Output the [x, y] coordinate of the center of the cell containing the given text.  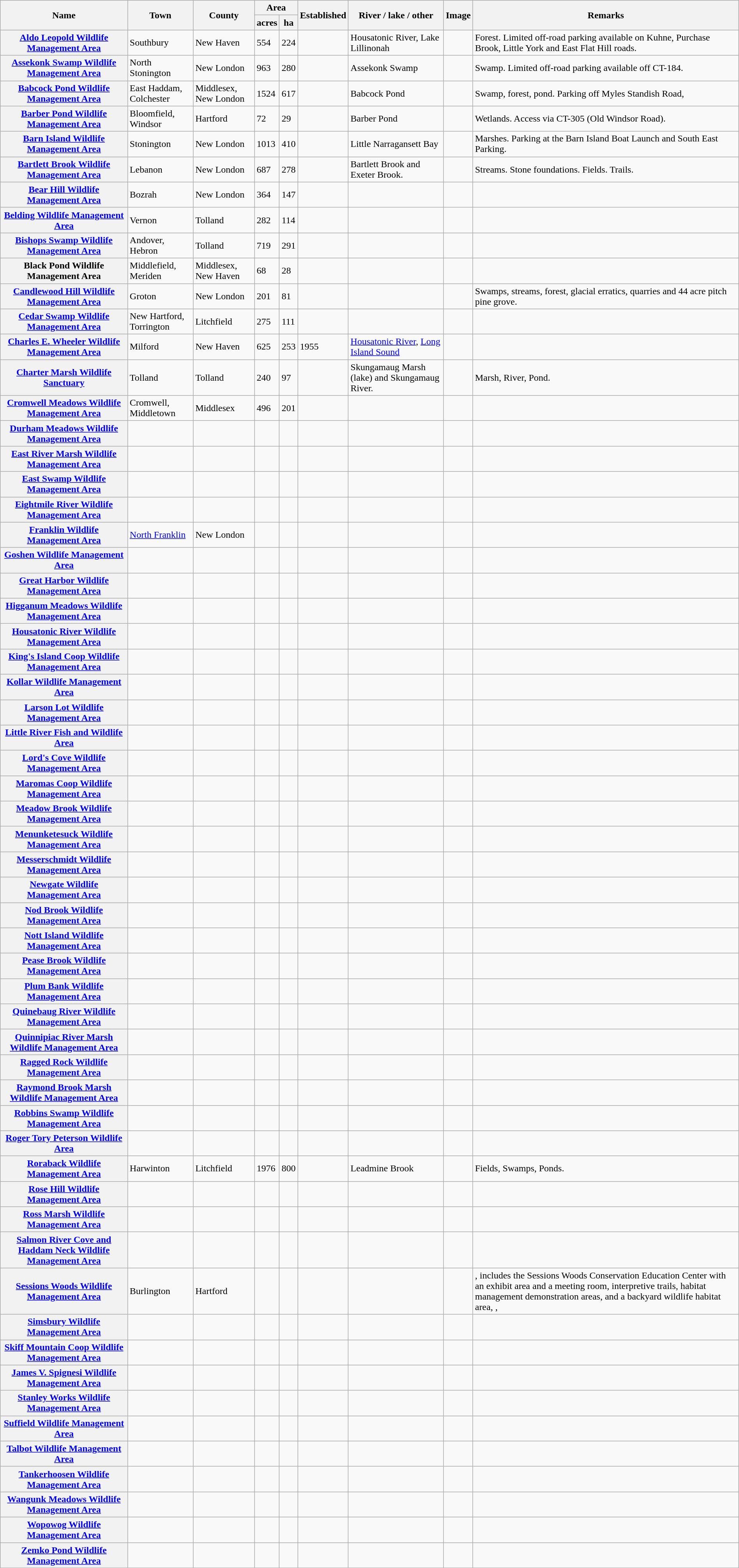
719 [267, 245]
New Hartford, Torrington [160, 322]
Salmon River Cove and Haddam Neck Wildlife Management Area [64, 1250]
King's Island Coop Wildlife Management Area [64, 662]
Skiff Mountain Coop Wildlife Management Area [64, 1352]
Skungamaug Marsh (lake) and Skungamaug River. [396, 378]
Forest. Limited off-road parking available on Kuhne, Purchase Brook, Little York and East Flat Hill roads. [606, 43]
275 [267, 322]
Nod Brook Wildlife Management Area [64, 915]
Lebanon [160, 169]
Tankerhoosen Wildlife Management Area [64, 1479]
Pease Brook Wildlife Management Area [64, 966]
410 [288, 144]
97 [288, 378]
800 [288, 1169]
Talbot Wildlife Management Area [64, 1453]
Nott Island Wildlife Management Area [64, 941]
Wopowog Wildlife Management Area [64, 1530]
114 [288, 220]
ha [288, 23]
Middlesex, New Haven [224, 270]
Rose Hill Wildlife Management Area [64, 1194]
Name [64, 15]
Durham Meadows Wildlife Management Area [64, 433]
Streams. Stone foundations. Fields. Trails. [606, 169]
Suffield Wildlife Management Area [64, 1429]
Southbury [160, 43]
Swamp. Limited off-road parking available off CT-184. [606, 68]
72 [267, 118]
Andover, Hebron [160, 245]
Bishops Swamp Wildlife Management Area [64, 245]
Little Narragansett Bay [396, 144]
Barn Island Wildlife Management Area [64, 144]
Charles E. Wheeler Wildlife Management Area [64, 347]
East Swamp Wildlife Management Area [64, 484]
Groton [160, 296]
Lord's Cove Wildlife Management Area [64, 763]
617 [288, 94]
1013 [267, 144]
278 [288, 169]
Little River Fish and Wildlife Area [64, 738]
Ragged Rock Wildlife Management Area [64, 1067]
687 [267, 169]
Milford [160, 347]
Babcock Pond [396, 94]
Marsh, River, Pond. [606, 378]
240 [267, 378]
Middlesex [224, 408]
496 [267, 408]
Vernon [160, 220]
625 [267, 347]
Aldo Leopold Wildlife Management Area [64, 43]
364 [267, 195]
Eightmile River Wildlife Management Area [64, 510]
Remarks [606, 15]
Middlesex, New London [224, 94]
Quinebaug River Wildlife Management Area [64, 1016]
Housatonic River Wildlife Management Area [64, 636]
Area [276, 8]
Burlington [160, 1291]
Swamps, streams, forest, glacial erratics, quarries and 44 acre pitch pine grove. [606, 296]
Bear Hill Wildlife Management Area [64, 195]
Robbins Swamp Wildlife Management Area [64, 1118]
282 [267, 220]
County [224, 15]
Quinnipiac River Marsh Wildlife Management Area [64, 1042]
Great Harbor Wildlife Management Area [64, 585]
Wangunk Meadows Wildlife Management Area [64, 1504]
Town [160, 15]
Barber Pond [396, 118]
Newgate Wildlife Management Area [64, 890]
River / lake / other [396, 15]
Bartlett Brook and Exeter Brook. [396, 169]
224 [288, 43]
East River Marsh Wildlife Management Area [64, 459]
1976 [267, 1169]
Cromwell Meadows Wildlife Management Area [64, 408]
Charter Marsh Wildlife Sanctuary [64, 378]
963 [267, 68]
Barber Pond Wildlife Management Area [64, 118]
28 [288, 270]
Franklin Wildlife Management Area [64, 535]
Housatonic River, Long Island Sound [396, 347]
Bozrah [160, 195]
James V. Spignesi Wildlife Management Area [64, 1378]
Plum Bank Wildlife Management Area [64, 991]
Assekonk Swamp [396, 68]
Stanley Works Wildlife Management Area [64, 1403]
North Stonington [160, 68]
Higganum Meadows Wildlife Management Area [64, 611]
Assekonk Swamp Wildlife Management Area [64, 68]
111 [288, 322]
Cedar Swamp Wildlife Management Area [64, 322]
68 [267, 270]
147 [288, 195]
Roger Tory Peterson Wildlife Area [64, 1143]
Candlewood Hill Wildlife Management Area [64, 296]
253 [288, 347]
Larson Lot Wildlife Management Area [64, 712]
Black Pond Wildlife Management Area [64, 270]
Bloomfield, Windsor [160, 118]
Meadow Brook Wildlife Management Area [64, 814]
Housatonic River, Lake Lillinonah [396, 43]
Bartlett Brook Wildlife Management Area [64, 169]
Cromwell, Middletown [160, 408]
Sessions Woods Wildlife Management Area [64, 1291]
Babcock Pond Wildlife Management Area [64, 94]
Stonington [160, 144]
Established [323, 15]
Raymond Brook Marsh Wildlife Management Area [64, 1093]
Kollar Wildlife Management Area [64, 687]
acres [267, 23]
Simsbury Wildlife Management Area [64, 1327]
554 [267, 43]
Image [458, 15]
Ross Marsh Wildlife Management Area [64, 1220]
North Franklin [160, 535]
Fields, Swamps, Ponds. [606, 1169]
Messerschmidt Wildlife Management Area [64, 864]
280 [288, 68]
Maromas Coop Wildlife Management Area [64, 789]
1955 [323, 347]
Marshes. Parking at the Barn Island Boat Launch and South East Parking. [606, 144]
Roraback Wildlife Management Area [64, 1169]
Zemko Pond Wildlife Management Area [64, 1555]
Harwinton [160, 1169]
291 [288, 245]
East Haddam, Colchester [160, 94]
Swamp, forest, pond. Parking off Myles Standish Road, [606, 94]
Middlefield, Meriden [160, 270]
Menunketesuck Wildlife Management Area [64, 839]
Belding Wildlife Management Area [64, 220]
Leadmine Brook [396, 1169]
81 [288, 296]
1524 [267, 94]
Goshen Wildlife Management Area [64, 560]
29 [288, 118]
Wetlands. Access via CT-305 (Old Windsor Road). [606, 118]
